Provide the (X, Y) coordinate of the cell's center where the given text is located.  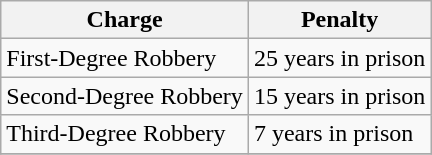
25 years in prison (339, 58)
Second-Degree Robbery (125, 96)
Penalty (339, 20)
First-Degree Robbery (125, 58)
Charge (125, 20)
7 years in prison (339, 134)
Third-Degree Robbery (125, 134)
15 years in prison (339, 96)
